From the cell containing the given text, extract its center point as (X, Y) coordinate. 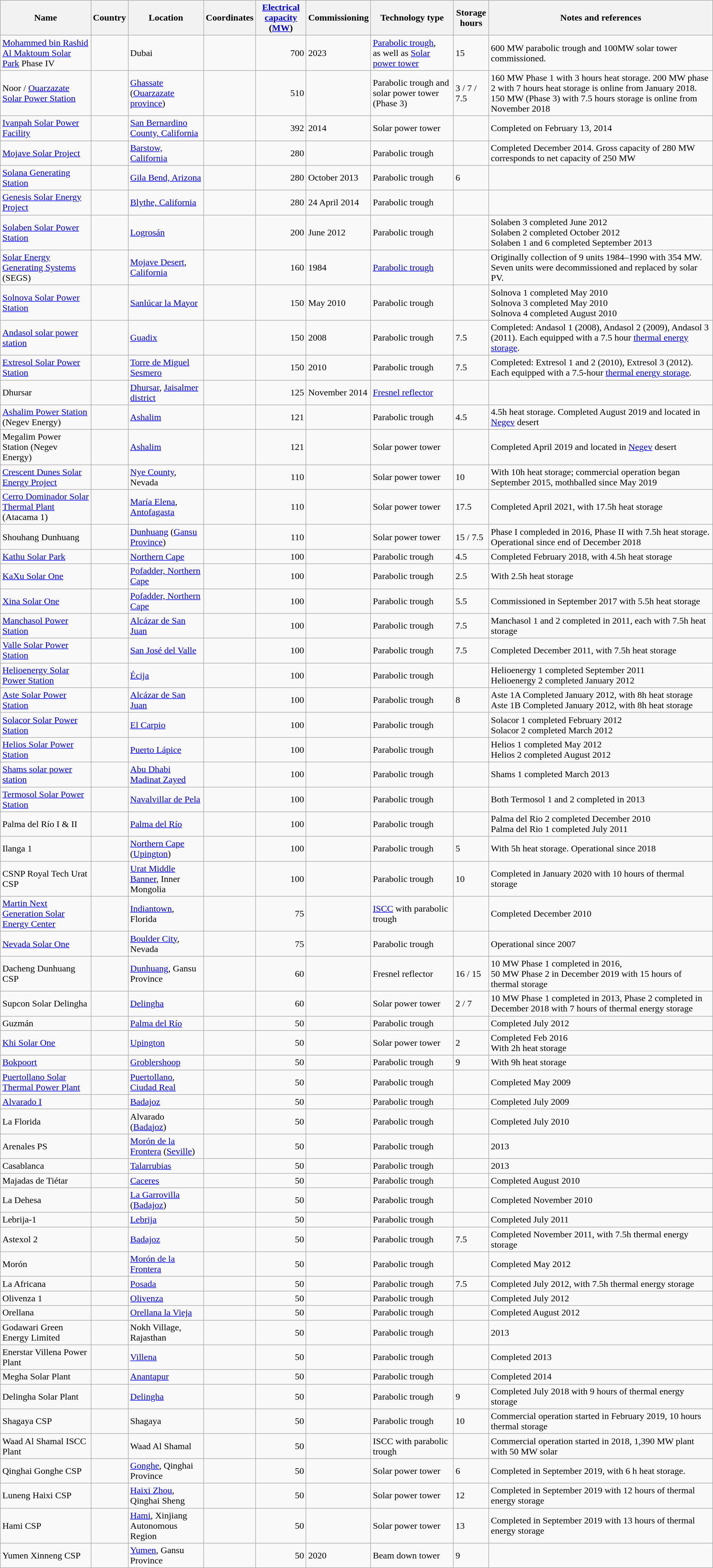
Casablanca (46, 1166)
Both Termosol 1 and 2 completed in 2013 (601, 799)
Aste 1A Completed January 2012, with 8h heat storage Aste 1B Completed January 2012, with 8h heat storage (601, 700)
With 2.5h heat storage (601, 576)
Shouhang Dunhuang (46, 537)
KaXu Solar One (46, 576)
Upington (166, 1043)
Nevada Solar One (46, 944)
Manchasol Power Station (46, 626)
Valle Solar Power Station (46, 651)
Manchasol 1 and 2 completed in 2011, each with 7.5h heat storage (601, 626)
Helios 1 completed May 2012Helios 2 completed August 2012 (601, 750)
Supcon Solar Delingha (46, 1003)
Barstow, California (166, 153)
Technology type (412, 18)
Logrosán (166, 232)
Crescent Dunes Solar Energy Project (46, 477)
Astexol 2 (46, 1240)
Completed 2013 (601, 1357)
125 (281, 392)
Completed July 2010 (601, 1122)
Extresol Solar Power Station (46, 367)
Shams 1 completed March 2013 (601, 774)
Boulder City, Nevada (166, 944)
La Florida (46, 1122)
Caceres (166, 1181)
17.5 (471, 507)
Completed December 2011, with 7.5h heat storage (601, 651)
Shagaya CSP (46, 1421)
2010 (339, 367)
4.5h heat storage. Completed August 2019 and located in Negev desert (601, 418)
San José del Valle (166, 651)
Termosol Solar Power Station (46, 799)
Solar Energy Generating Systems (SEGS) (46, 267)
Puertollano Solar Thermal Power Plant (46, 1082)
10 MW Phase 1 completed in 2016,50 MW Phase 2 in December 2019 with 15 hours of thermal storage (601, 974)
Completed in September 2019 with 13 hours of thermal energy storage (601, 1525)
Completed December 2010 (601, 914)
Noor / Ouarzazate Solar Power Station (46, 93)
Shams solar power station (46, 774)
Hami CSP (46, 1525)
Mojave Desert, California (166, 267)
Solnova 1 completed May 2010 Solnova 3 completed May 2010 Solnova 4 completed August 2010 (601, 302)
Andasol solar power station (46, 338)
Abu Dhabi Madinat Zayed (166, 774)
Solaben 3 completed June 2012Solaben 2 completed October 2012Solaben 1 and 6 completed September 2013 (601, 232)
CSNP Royal Tech Urat CSP (46, 879)
Ghassate (Ouarzazate province) (166, 93)
Shagaya (166, 1421)
Genesis Solar Energy Project (46, 203)
June 2012 (339, 232)
Electrical capacity(MW) (281, 18)
2 (471, 1043)
Completed August 2010 (601, 1181)
Bokpoort (46, 1062)
Completed 2014 (601, 1377)
Orellana (46, 1313)
October 2013 (339, 178)
Northern Cape (166, 557)
Solaben Solar Power Station (46, 232)
Coordinates (230, 18)
Ashalim Power Station (Negev Energy) (46, 418)
Megha Solar Plant (46, 1377)
Dunhuang (Gansu Province) (166, 537)
Storagehours (471, 18)
2 / 7 (471, 1003)
Godawari Green Energy Limited (46, 1333)
Completed May 2009 (601, 1082)
With 10h heat storage; commercial operation began September 2015, mothballed since May 2019 (601, 477)
2008 (339, 338)
Solacor Solar Power Station (46, 725)
Parabolic trough,as well as Solar power tower (412, 53)
Hami, Xinjiang Autonomous Region (166, 1525)
Mojave Solar Project (46, 153)
Indiantown, Florida (166, 914)
2.5 (471, 576)
Country (110, 18)
Haixi Zhou, Qinghai Sheng (166, 1496)
Aste Solar Power Station (46, 700)
Helioenergy 1 completed September 2011Helioenergy 2 completed January 2012 (601, 675)
Completed: Andasol 1 (2008), Andasol 2 (2009), Andasol 3 (2011). Each equipped with a 7.5 hour thermal energy storage. (601, 338)
Yumen, Gansu Province (166, 1556)
Dunhuang, Gansu Province (166, 974)
5 (471, 849)
2014 (339, 128)
Arenales PS (46, 1146)
Alvarado (Badajoz) (166, 1122)
Completed July 2012, with 7.5h thermal energy storage (601, 1284)
Guzmán (46, 1023)
Completed in January 2020 with 10 hours of thermal storage (601, 879)
Completed in September 2019, with 6 h heat storage. (601, 1470)
Écija (166, 675)
Ivanpah Solar Power Facility (46, 128)
Ilanga 1 (46, 849)
Dhursar, Jaisalmer district (166, 392)
600 MW parabolic trough and 100MW solar tower commissioned. (601, 53)
Completed November 2011, with 7.5h thermal energy storage (601, 1240)
Blythe, California (166, 203)
Commercial operation started in February 2019, 10 hours thermal storage (601, 1421)
Originally collection of 9 units 1984–1990 with 354 MW. Seven units were decommissioned and replaced by solar PV. (601, 267)
Phase I compleded in 2016, Phase II with 7.5h heat storage. Operational since end of December 2018 (601, 537)
Morón de la Frontera (166, 1264)
Helioenergy Solar Power Station (46, 675)
Completed April 2019 and located in Negev desert (601, 447)
Completed in September 2019 with 12 hours of thermal energy storage (601, 1496)
Commissioned in September 2017 with 5.5h heat storage (601, 601)
Completed December 2014. Gross capacity of 280 MW corresponds to net capacity of 250 MW (601, 153)
Sanlúcar la Mayor (166, 302)
Completed November 2010 (601, 1200)
Completed July 2011 (601, 1220)
700 (281, 53)
Puertollano, Ciudad Real (166, 1082)
Majadas de Tiétar (46, 1181)
Anantapur (166, 1377)
5.5 (471, 601)
La Dehesa (46, 1200)
200 (281, 232)
Completed February 2018, with 4.5h heat storage (601, 557)
Lebrija (166, 1220)
2023 (339, 53)
Nokh Village, Rajasthan (166, 1333)
Completed Feb 2016 With 2h heat storage (601, 1043)
With 9h heat storage (601, 1062)
Olivenza (166, 1298)
November 2014 (339, 392)
María Elena, Antofagasta (166, 507)
Completed on February 13, 2014 (601, 128)
Puerto Lápice (166, 750)
Guadix (166, 338)
Mohammed bin Rashid Al Maktoum Solar Park Phase IV (46, 53)
1984 (339, 267)
10 MW Phase 1 completed in 2013, Phase 2 completed in December 2018 with 7 hours of thermal energy storage (601, 1003)
Dubai (166, 53)
Morón (46, 1264)
Completed April 2021, with 17.5h heat storage (601, 507)
Kathu Solar Park (46, 557)
Location (166, 18)
Cerro Dominador Solar Thermal Plant (Atacama 1) (46, 507)
Waad Al Shamal ISCC Plant (46, 1446)
Martin Next Generation Solar Energy Center (46, 914)
Villena (166, 1357)
Name (46, 18)
Olivenza 1 (46, 1298)
May 2010 (339, 302)
Luneng Haixi CSP (46, 1496)
Alvarado I (46, 1102)
Morón de la Frontera (Seville) (166, 1146)
Orellana la Vieja (166, 1313)
13 (471, 1525)
With 5h heat storage. Operational since 2018 (601, 849)
392 (281, 128)
San Bernardino County, California (166, 128)
160 (281, 267)
Nye County, Nevada (166, 477)
Solana Generating Station (46, 178)
La Africana (46, 1284)
Torre de Miguel Sesmero (166, 367)
Qinghai Gonghe CSP (46, 1470)
Completed: Extresol 1 and 2 (2010), Extresol 3 (2012). Each equipped with a 7.5-hour thermal energy storage. (601, 367)
Beam down tower (412, 1556)
Solacor 1 completed February 2012Solacor 2 completed March 2012 (601, 725)
Megalim Power Station (Negev Energy) (46, 447)
Helios Solar Power Station (46, 750)
Navalvillar de Pela (166, 799)
15 / 7.5 (471, 537)
Talarrubias (166, 1166)
Groblershoop (166, 1062)
Enerstar Villena Power Plant (46, 1357)
Urat Middle Banner, Inner Mongolia (166, 879)
8 (471, 700)
Commercial operation started in 2018, 1,390 MW plant with 50 MW solar (601, 1446)
Lebrija-1 (46, 1220)
Xina Solar One (46, 601)
Palma del Río I & II (46, 824)
Northern Cape (Upington) (166, 849)
Delingha Solar Plant (46, 1397)
Completed July 2018 with 9 hours of thermal energy storage (601, 1397)
Waad Al Shamal (166, 1446)
Operational since 2007 (601, 944)
Yumen Xinneng CSP (46, 1556)
Completed July 2009 (601, 1102)
Khi Solar One (46, 1043)
Gonghe, Qinghai Province (166, 1470)
Completed August 2012 (601, 1313)
Notes and references (601, 18)
Parabolic trough and solar power tower (Phase 3) (412, 93)
La Garrovilla (Badajoz) (166, 1200)
Dacheng Dunhuang CSP (46, 974)
24 April 2014 (339, 203)
3 / 7 / 7.5 (471, 93)
12 (471, 1496)
Posada (166, 1284)
Palma del Rio 2 completed December 2010Palma del Rio 1 completed July 2011 (601, 824)
El Carpio (166, 725)
Gila Bend, Arizona (166, 178)
510 (281, 93)
Completed May 2012 (601, 1264)
2020 (339, 1556)
15 (471, 53)
Dhursar (46, 392)
16 / 15 (471, 974)
Commissioning (339, 18)
Solnova Solar Power Station (46, 302)
